Return (X, Y) of the center of cell containing provided text 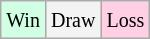
Win (24, 20)
Draw (72, 20)
Loss (126, 20)
